From the cell containing the given text, extract its center point as (x, y) coordinate. 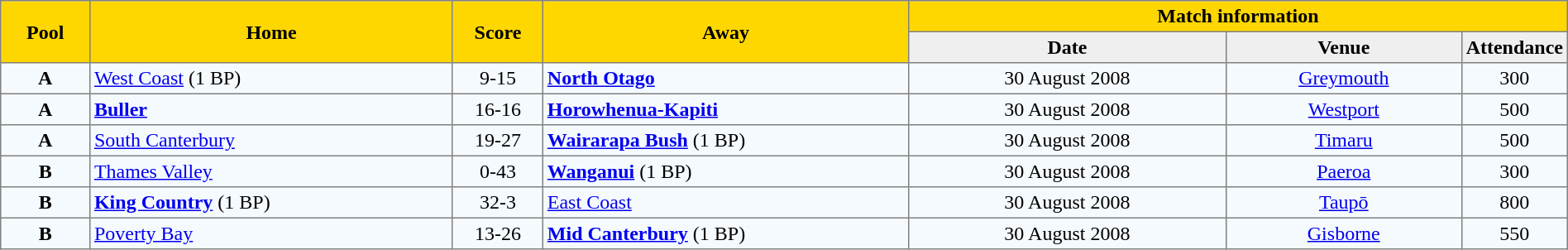
16-16 (498, 109)
Poverty Bay (271, 233)
West Coast (1 BP) (271, 79)
North Otago (726, 79)
800 (1514, 203)
Timaru (1343, 141)
Greymouth (1343, 79)
Gisborne (1343, 233)
Score (498, 31)
Westport (1343, 109)
Thames Valley (271, 171)
Taupō (1343, 203)
Paeroa (1343, 171)
0-43 (498, 171)
Buller (271, 109)
Wairarapa Bush (1 BP) (726, 141)
Mid Canterbury (1 BP) (726, 233)
Home (271, 31)
13-26 (498, 233)
Wanganui (1 BP) (726, 171)
Away (726, 31)
Attendance (1514, 47)
550 (1514, 233)
Horowhenua-Kapiti (726, 109)
South Canterbury (271, 141)
King Country (1 BP) (271, 203)
Date (1068, 47)
9-15 (498, 79)
Pool (45, 31)
Match information (1239, 17)
East Coast (726, 203)
19-27 (498, 141)
Venue (1343, 47)
32-3 (498, 203)
